Determine the [x, y] coordinate at the center of the cell enclosing the given text.  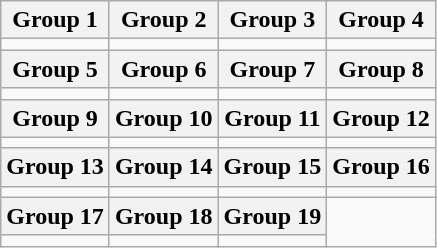
Group 2 [164, 20]
Group 14 [164, 167]
Group 19 [272, 216]
Group 16 [382, 167]
Group 5 [56, 69]
Group 3 [272, 20]
Group 1 [56, 20]
Group 9 [56, 118]
Group 11 [272, 118]
Group 7 [272, 69]
Group 4 [382, 20]
Group 12 [382, 118]
Group 18 [164, 216]
Group 10 [164, 118]
Group 13 [56, 167]
Group 15 [272, 167]
Group 8 [382, 69]
Group 6 [164, 69]
Group 17 [56, 216]
